Capture the cell that displays the provided text and extract its (X, Y) central coordinate. 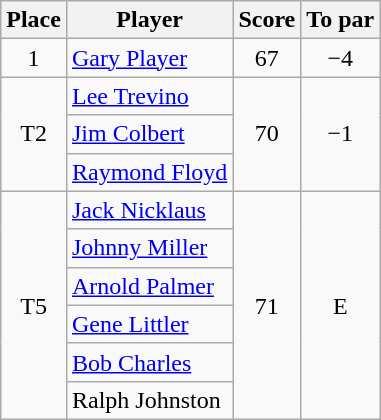
Ralph Johnston (149, 400)
70 (267, 134)
Gary Player (149, 58)
Score (267, 20)
Jim Colbert (149, 134)
To par (340, 20)
Jack Nicklaus (149, 210)
Place (34, 20)
Lee Trevino (149, 96)
Gene Littler (149, 324)
E (340, 305)
Arnold Palmer (149, 286)
71 (267, 305)
T5 (34, 305)
−4 (340, 58)
Johnny Miller (149, 248)
Player (149, 20)
67 (267, 58)
1 (34, 58)
−1 (340, 134)
T2 (34, 134)
Bob Charles (149, 362)
Raymond Floyd (149, 172)
